Locate the cell with the specified text and output its (x, y) center coordinate. 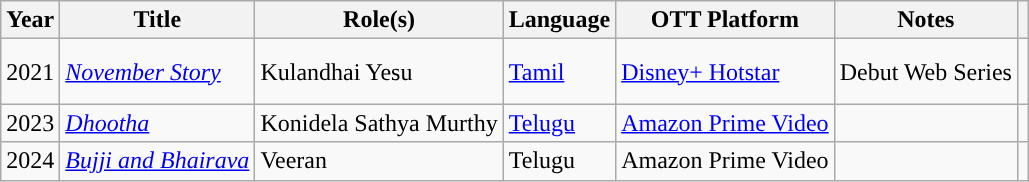
Tamil (559, 72)
Konidela Sathya Murthy (379, 123)
Notes (926, 20)
Dhootha (158, 123)
Language (559, 20)
2021 (30, 72)
November Story (158, 72)
Title (158, 20)
2024 (30, 161)
Kulandhai Yesu (379, 72)
Role(s) (379, 20)
OTT Platform (725, 20)
Debut Web Series (926, 72)
Veeran (379, 161)
Bujji and Bhairava (158, 161)
2023 (30, 123)
Year (30, 20)
Disney+ Hotstar (725, 72)
